From the cell containing the given text, extract its center point as [X, Y] coordinate. 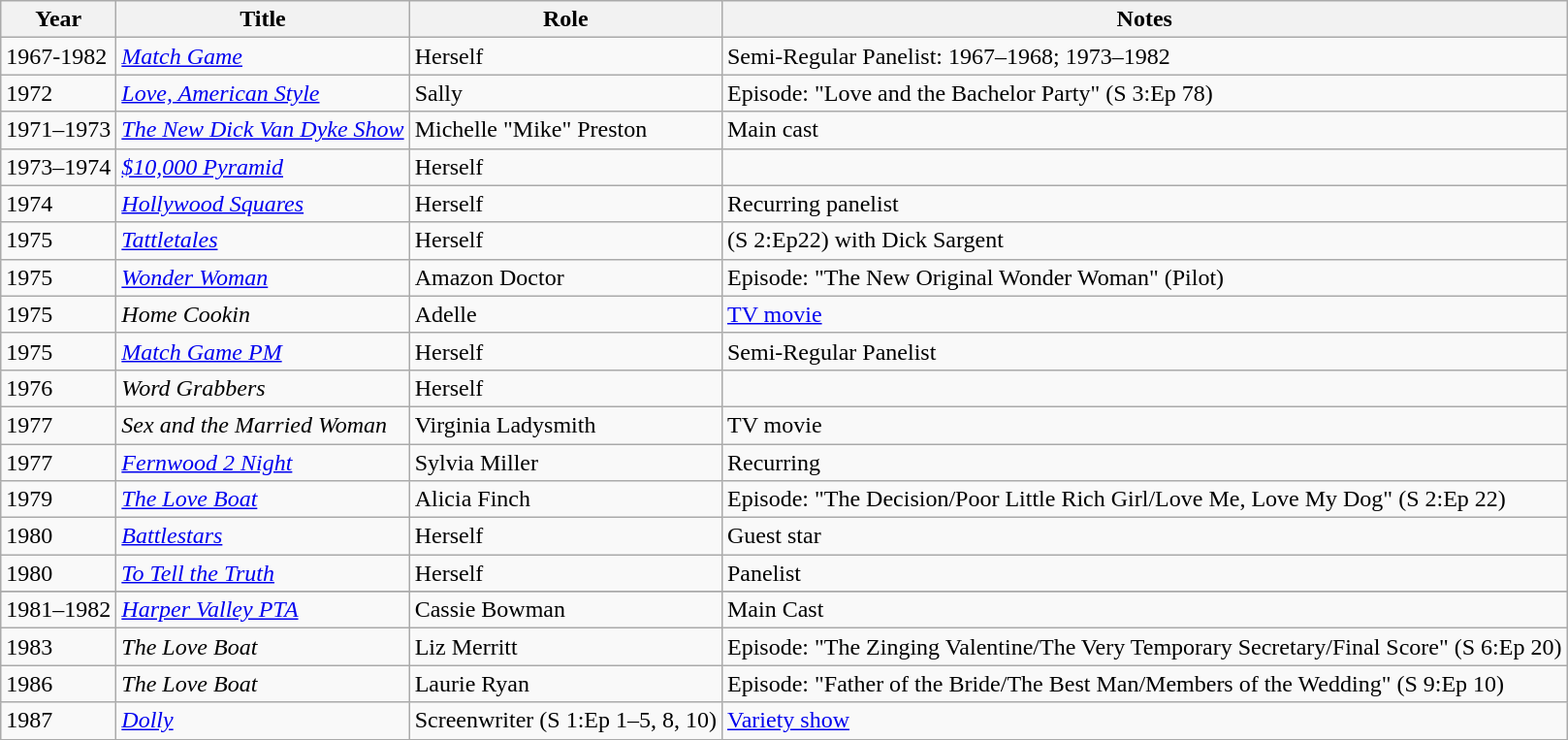
Tattletales [263, 241]
Hollywood Squares [263, 204]
Guest star [1144, 536]
$10,000 Pyramid [263, 167]
Episode: "The New Original Wonder Woman" (Pilot) [1144, 277]
Episode: "The Decision/Poor Little Rich Girl/Love Me, Love My Dog" (S 2:Ep 22) [1144, 499]
Episode: "The Zinging Valentine/The Very Temporary Secretary/Final Score" (S 6:Ep 20) [1144, 647]
Recurring [1144, 463]
Virginia Ladysmith [565, 425]
Match Game PM [263, 351]
Notes [1144, 19]
1987 [58, 721]
Love, American Style [263, 93]
Adelle [565, 314]
Word Grabbers [263, 388]
1981–1982 [58, 610]
Sex and the Married Woman [263, 425]
Semi-Regular Panelist: 1967–1968; 1973–1982 [1144, 56]
1971–1973 [58, 130]
1979 [58, 499]
Episode: "Love and the Bachelor Party" (S 3:Ep 78) [1144, 93]
Battlestars [263, 536]
1974 [58, 204]
1967-1982 [58, 56]
Home Cookin [263, 314]
To Tell the Truth [263, 573]
Michelle "Mike" Preston [565, 130]
1972 [58, 93]
Amazon Doctor [565, 277]
Wonder Woman [263, 277]
Fernwood 2 Night [263, 463]
Laurie Ryan [565, 684]
Cassie Bowman [565, 610]
Dolly [263, 721]
Match Game [263, 56]
Episode: "Father of the Bride/The Best Man/Members of the Wedding" (S 9:Ep 10) [1144, 684]
The New Dick Van Dyke Show [263, 130]
Main Cast [1144, 610]
Semi-Regular Panelist [1144, 351]
Harper Valley PTA [263, 610]
Title [263, 19]
1973–1974 [58, 167]
1983 [58, 647]
Role [565, 19]
Screenwriter (S 1:Ep 1–5, 8, 10) [565, 721]
Sally [565, 93]
1986 [58, 684]
Recurring panelist [1144, 204]
1976 [58, 388]
Liz Merritt [565, 647]
Main cast [1144, 130]
Sylvia Miller [565, 463]
Variety show [1144, 721]
Panelist [1144, 573]
(S 2:Ep22) with Dick Sargent [1144, 241]
Alicia Finch [565, 499]
Year [58, 19]
